Identify which cell holds the provided text, then report its (X, Y) central coordinate. 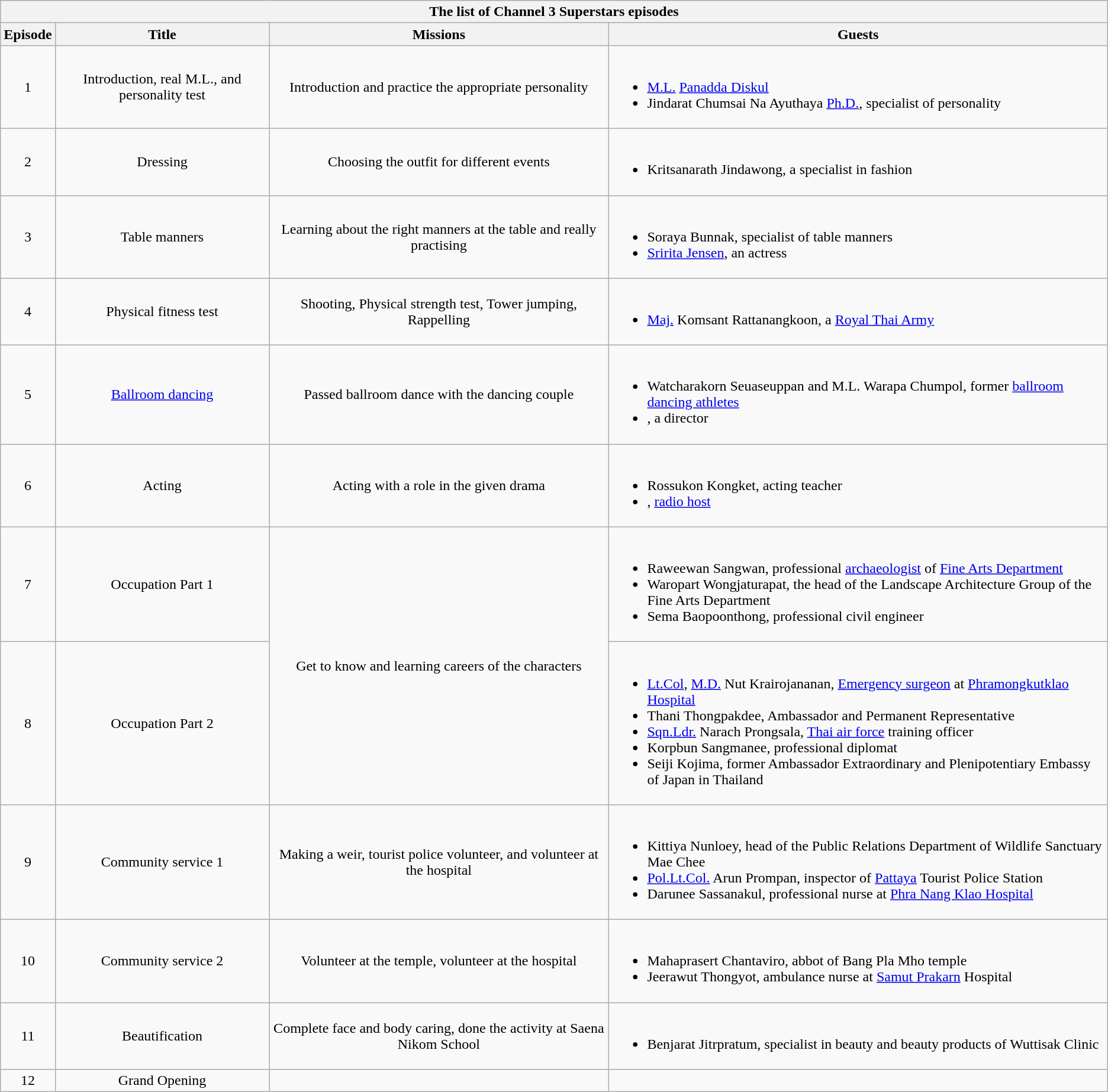
Grand Opening (162, 1081)
7 (28, 584)
Ballroom dancing (162, 394)
Community service 2 (162, 961)
4 (28, 311)
Acting (162, 485)
Acting with a role in the given drama (439, 485)
Community service 1 (162, 862)
9 (28, 862)
Introduction and practice the appropriate personality (439, 87)
Shooting, Physical strength test, Tower jumping, Rappelling (439, 311)
Episode (28, 34)
Guests (858, 34)
Learning about the right manners at the table and really practising (439, 237)
Title (162, 34)
Physical fitness test (162, 311)
8 (28, 723)
Get to know and learning careers of the characters (439, 665)
1 (28, 87)
Passed ballroom dance with the dancing couple (439, 394)
11 (28, 1036)
Occupation Part 2 (162, 723)
Kritsanarath Jindawong, a specialist in fashion (858, 162)
Making a weir, tourist police volunteer, and volunteer at the hospital (439, 862)
3 (28, 237)
6 (28, 485)
The list of Channel 3 Superstars episodes (554, 12)
Rossukon Kongket, acting teacher, radio host (858, 485)
Complete face and body caring, done the activity at Saena Nikom School (439, 1036)
Introduction, real M.L., and personality test (162, 87)
12 (28, 1081)
Missions (439, 34)
Table manners (162, 237)
Soraya Bunnak, specialist of table mannersSririta Jensen, an actress (858, 237)
Mahaprasert Chantaviro, abbot of Bang Pla Mho templeJeerawut Thongyot, ambulance nurse at Samut Prakarn Hospital (858, 961)
Occupation Part 1 (162, 584)
Dressing (162, 162)
10 (28, 961)
Choosing the outfit for different events (439, 162)
Volunteer at the temple, volunteer at the hospital (439, 961)
M.L. Panadda DiskulJindarat Chumsai Na Ayuthaya Ph.D., specialist of personality (858, 87)
Maj. Komsant Rattanangkoon, a Royal Thai Army (858, 311)
2 (28, 162)
Benjarat Jitrpratum, specialist in beauty and beauty products of Wuttisak Clinic (858, 1036)
Watcharakorn Seuaseuppan and M.L. Warapa Chumpol, former ballroom dancing athletes, a director (858, 394)
5 (28, 394)
Beautification (162, 1036)
